Scan for the cell matching the given text and deliver its (X, Y) coordinate at center. 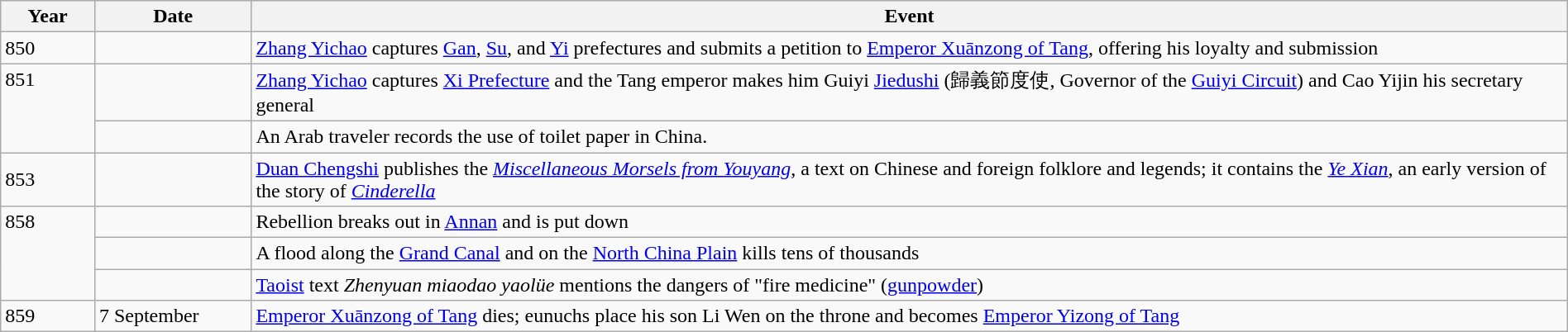
Taoist text Zhenyuan miaodao yaolüe mentions the dangers of "fire medicine" (gunpowder) (910, 285)
Rebellion breaks out in Annan and is put down (910, 222)
Zhang Yichao captures Gan, Su, and Yi prefectures and submits a petition to Emperor Xuānzong of Tang, offering his loyalty and submission (910, 48)
Date (172, 17)
Emperor Xuānzong of Tang dies; eunuchs place his son Li Wen on the throne and becomes Emperor Yizong of Tang (910, 316)
858 (48, 254)
A flood along the Grand Canal and on the North China Plain kills tens of thousands (910, 254)
Event (910, 17)
851 (48, 108)
850 (48, 48)
853 (48, 178)
859 (48, 316)
7 September (172, 316)
An Arab traveler records the use of toilet paper in China. (910, 136)
Year (48, 17)
